Find where the given text appears and provide that cell's center as [x, y] coordinate. 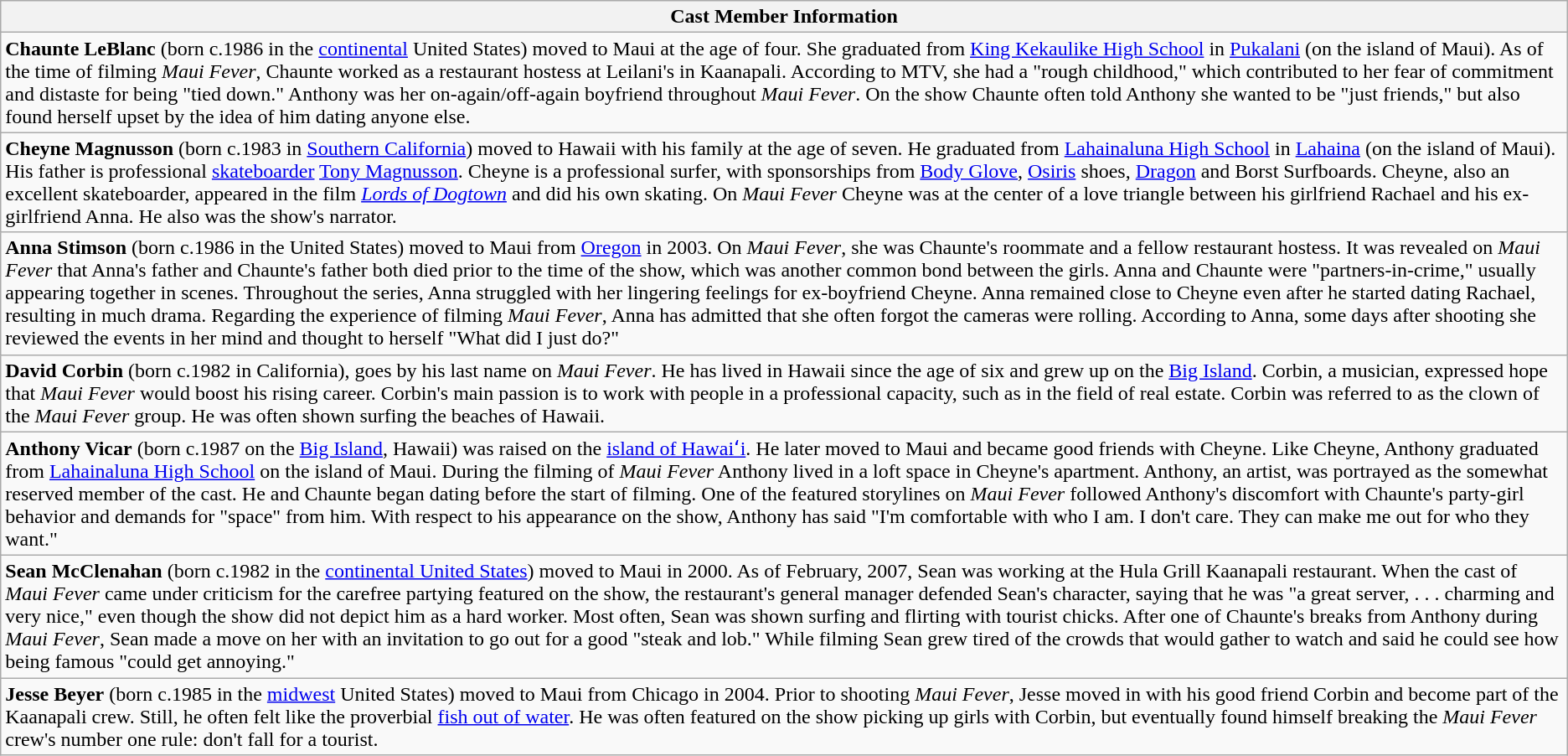
Cast Member Information [784, 17]
